Return the (X, Y) coordinate for the center point of the cell that contains the specified text.  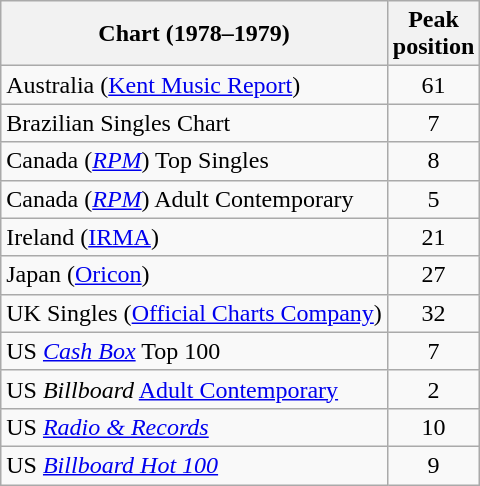
27 (433, 275)
21 (433, 237)
Chart (1978–1979) (194, 34)
Ireland (IRMA) (194, 237)
Peakposition (433, 34)
Japan (Oricon) (194, 275)
Brazilian Singles Chart (194, 123)
Canada (RPM) Top Singles (194, 161)
8 (433, 161)
9 (433, 465)
10 (433, 427)
61 (433, 85)
2 (433, 389)
Australia (Kent Music Report) (194, 85)
US Billboard Adult Contemporary (194, 389)
Canada (RPM) Adult Contemporary (194, 199)
US Radio & Records (194, 427)
US Cash Box Top 100 (194, 351)
5 (433, 199)
UK Singles (Official Charts Company) (194, 313)
US Billboard Hot 100 (194, 465)
32 (433, 313)
